Provide the [x, y] coordinate of the cell's center where the given text is located.  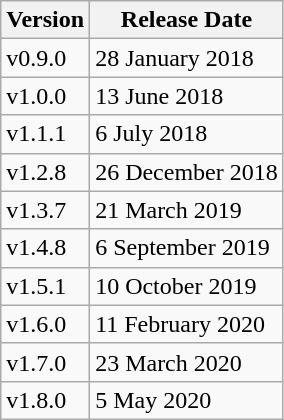
11 February 2020 [187, 324]
28 January 2018 [187, 58]
v1.8.0 [46, 400]
23 March 2020 [187, 362]
v1.3.7 [46, 210]
10 October 2019 [187, 286]
v1.0.0 [46, 96]
v1.4.8 [46, 248]
5 May 2020 [187, 400]
21 March 2019 [187, 210]
v1.7.0 [46, 362]
v1.5.1 [46, 286]
v0.9.0 [46, 58]
v1.2.8 [46, 172]
Release Date [187, 20]
Version [46, 20]
13 June 2018 [187, 96]
6 September 2019 [187, 248]
26 December 2018 [187, 172]
6 July 2018 [187, 134]
v1.1.1 [46, 134]
v1.6.0 [46, 324]
